Return the (x, y) coordinate for the center point of the cell that contains the specified text.  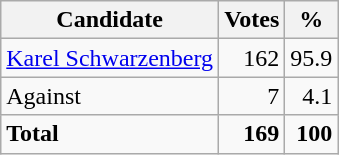
Total (110, 134)
7 (252, 96)
Against (110, 96)
95.9 (312, 58)
100 (312, 134)
169 (252, 134)
Candidate (110, 20)
Votes (252, 20)
Karel Schwarzenberg (110, 58)
4.1 (312, 96)
% (312, 20)
162 (252, 58)
